Capture the cell that displays the provided text and extract its (X, Y) central coordinate. 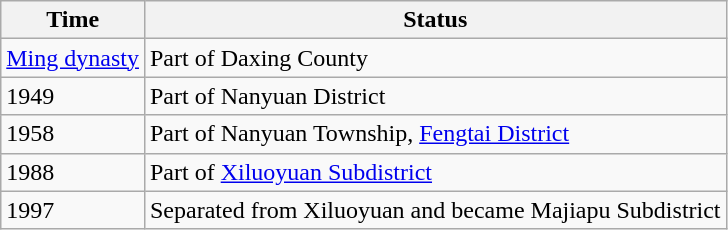
1997 (73, 210)
1949 (73, 96)
Part of Xiluoyuan Subdistrict (435, 172)
Status (435, 20)
Separated from Xiluoyuan and became Majiapu Subdistrict (435, 210)
1958 (73, 134)
Part of Nanyuan District (435, 96)
1988 (73, 172)
Part of Daxing County (435, 58)
Ming dynasty (73, 58)
Time (73, 20)
Part of Nanyuan Township, Fengtai District (435, 134)
